Extract the (x, y) coordinate from the center of the cell holding the provided text.  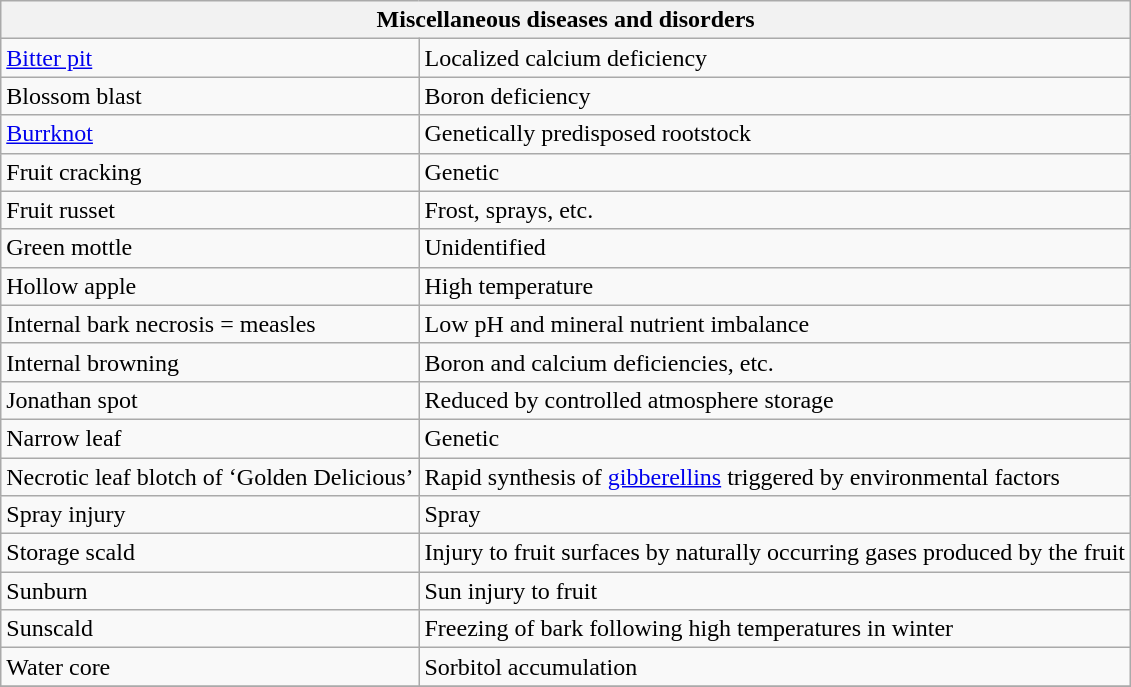
Jonathan spot (210, 400)
Blossom blast (210, 96)
Low pH and mineral nutrient imbalance (775, 324)
Sorbitol accumulation (775, 667)
Green mottle (210, 248)
Genetically predisposed rootstock (775, 134)
Burrknot (210, 134)
Spray injury (210, 515)
Localized calcium deficiency (775, 58)
Rapid synthesis of gibberellins triggered by environmental factors (775, 477)
Reduced by controlled atmosphere storage (775, 400)
Fruit cracking (210, 172)
Frost, sprays, etc. (775, 210)
Hollow apple (210, 286)
Injury to fruit surfaces by naturally occurring gases produced by the fruit (775, 553)
Storage scald (210, 553)
Narrow leaf (210, 438)
Freezing of bark following high temperatures in winter (775, 629)
Boron and calcium deficiencies, etc. (775, 362)
High temperature (775, 286)
Sunscald (210, 629)
Spray (775, 515)
Miscellaneous diseases and disorders (566, 20)
Unidentified (775, 248)
Necrotic leaf blotch of ‘Golden Delicious’ (210, 477)
Sun injury to fruit (775, 591)
Water core (210, 667)
Fruit russet (210, 210)
Boron deficiency (775, 96)
Bitter pit (210, 58)
Internal browning (210, 362)
Internal bark necrosis = measles (210, 324)
Sunburn (210, 591)
